Return the (X, Y) coordinate for the center point of the cell that contains the specified text.  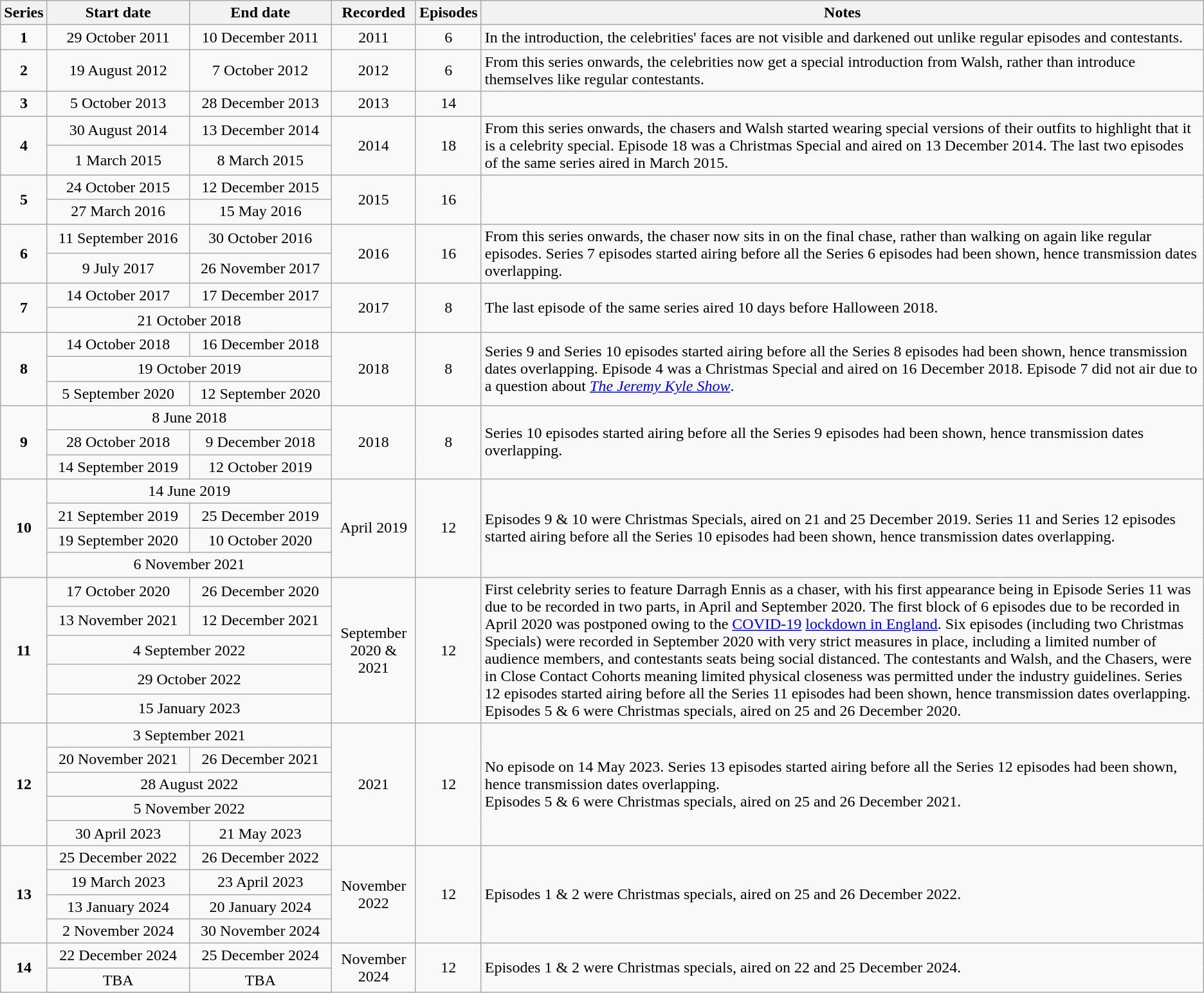
16 December 2018 (260, 344)
November 2022 (373, 894)
9 July 2017 (118, 268)
8 June 2018 (189, 418)
Series (24, 13)
12 December 2021 (260, 620)
1 (24, 37)
29 October 2022 (189, 679)
2 November 2024 (118, 931)
3 September 2021 (189, 735)
15 January 2023 (189, 709)
25 December 2024 (260, 956)
13 November 2021 (118, 620)
25 December 2022 (118, 857)
19 March 2023 (118, 882)
18 (448, 145)
26 December 2020 (260, 592)
Start date (118, 13)
12 December 2015 (260, 187)
19 October 2019 (189, 369)
25 December 2019 (260, 516)
29 October 2011 (118, 37)
11 (24, 650)
13 (24, 894)
23 April 2023 (260, 882)
9 (24, 442)
12 October 2019 (260, 467)
10 December 2011 (260, 37)
November 2024 (373, 968)
17 October 2020 (118, 592)
24 October 2015 (118, 187)
8 March 2015 (260, 160)
Episodes 1 & 2 were Christmas specials, aired on 22 and 25 December 2024. (843, 968)
7 (24, 307)
13 December 2014 (260, 131)
6 November 2021 (189, 565)
9 December 2018 (260, 442)
2017 (373, 307)
End date (260, 13)
17 December 2017 (260, 295)
28 August 2022 (189, 784)
21 May 2023 (260, 833)
19 August 2012 (118, 71)
The last episode of the same series aired 10 days before Halloween 2018. (843, 307)
2014 (373, 145)
30 April 2023 (118, 833)
Recorded (373, 13)
30 August 2014 (118, 131)
19 September 2020 (118, 540)
7 October 2012 (260, 71)
2013 (373, 104)
22 December 2024 (118, 956)
2015 (373, 199)
2011 (373, 37)
15 May 2016 (260, 212)
5 September 2020 (118, 393)
5 (24, 199)
10 October 2020 (260, 540)
21 October 2018 (189, 320)
2016 (373, 253)
28 December 2013 (260, 104)
Episodes 1 & 2 were Christmas specials, aired on 25 and 26 December 2022. (843, 894)
27 March 2016 (118, 212)
Episodes (448, 13)
30 November 2024 (260, 931)
14 October 2018 (118, 344)
2012 (373, 71)
13 January 2024 (118, 906)
From this series onwards, the celebrities now get a special introduction from Walsh, rather than introduce themselves like regular contestants. (843, 71)
28 October 2018 (118, 442)
26 December 2022 (260, 857)
Series 10 episodes started airing before all the Series 9 episodes had been shown, hence transmission dates overlapping. (843, 442)
5 October 2013 (118, 104)
11 September 2016 (118, 239)
1 March 2015 (118, 160)
September 2020 & 2021 (373, 650)
26 November 2017 (260, 268)
2 (24, 71)
4 September 2022 (189, 650)
20 November 2021 (118, 760)
5 November 2022 (189, 808)
3 (24, 104)
10 (24, 528)
In the introduction, the celebrities' faces are not visible and darkened out unlike regular episodes and contestants. (843, 37)
April 2019 (373, 528)
Notes (843, 13)
21 September 2019 (118, 516)
2021 (373, 784)
4 (24, 145)
26 December 2021 (260, 760)
12 September 2020 (260, 393)
14 June 2019 (189, 491)
30 October 2016 (260, 239)
14 September 2019 (118, 467)
14 October 2017 (118, 295)
20 January 2024 (260, 906)
